From the cell containing the given text, extract its center point as (X, Y) coordinate. 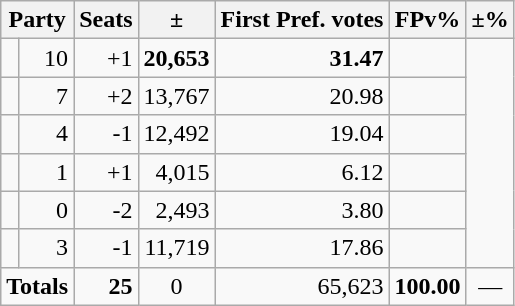
11,719 (176, 248)
2,493 (176, 210)
6.12 (302, 172)
7 (46, 96)
— (490, 286)
3 (46, 248)
1 (46, 172)
FPv% (428, 20)
Seats (106, 20)
17.86 (302, 248)
Totals (38, 286)
19.04 (302, 134)
Party (38, 20)
20,653 (176, 58)
65,623 (302, 286)
13,767 (176, 96)
4,015 (176, 172)
+2 (106, 96)
3.80 (302, 210)
12,492 (176, 134)
± (176, 20)
First Pref. votes (302, 20)
-2 (106, 210)
10 (46, 58)
±% (490, 20)
25 (106, 286)
100.00 (428, 286)
20.98 (302, 96)
4 (46, 134)
31.47 (302, 58)
